Pinpoint the cell where the given text exists, returning its [x, y] midpoint coordinate. 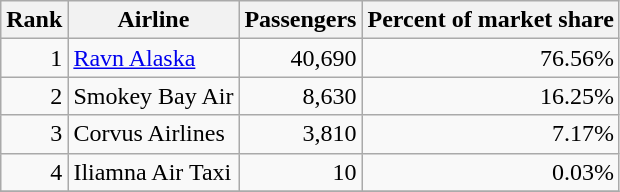
Ravn Alaska [154, 58]
Percent of market share [490, 20]
Corvus Airlines [154, 134]
3,810 [300, 134]
8,630 [300, 96]
76.56% [490, 58]
0.03% [490, 172]
10 [300, 172]
Passengers [300, 20]
16.25% [490, 96]
3 [34, 134]
Rank [34, 20]
Airline [154, 20]
4 [34, 172]
7.17% [490, 134]
1 [34, 58]
40,690 [300, 58]
Smokey Bay Air [154, 96]
2 [34, 96]
Iliamna Air Taxi [154, 172]
